Locate the cell with the specified text and output its [X, Y] center coordinate. 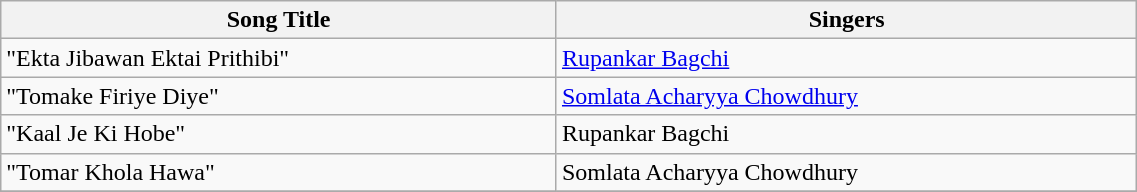
"Ekta Jibawan Ektai Prithibi" [279, 58]
"Tomake Firiye Diye" [279, 96]
Song Title [279, 20]
"Kaal Je Ki Hobe" [279, 134]
"Tomar Khola Hawa" [279, 172]
Singers [846, 20]
